Determine the (X, Y) coordinate at the center of the cell enclosing the given text.  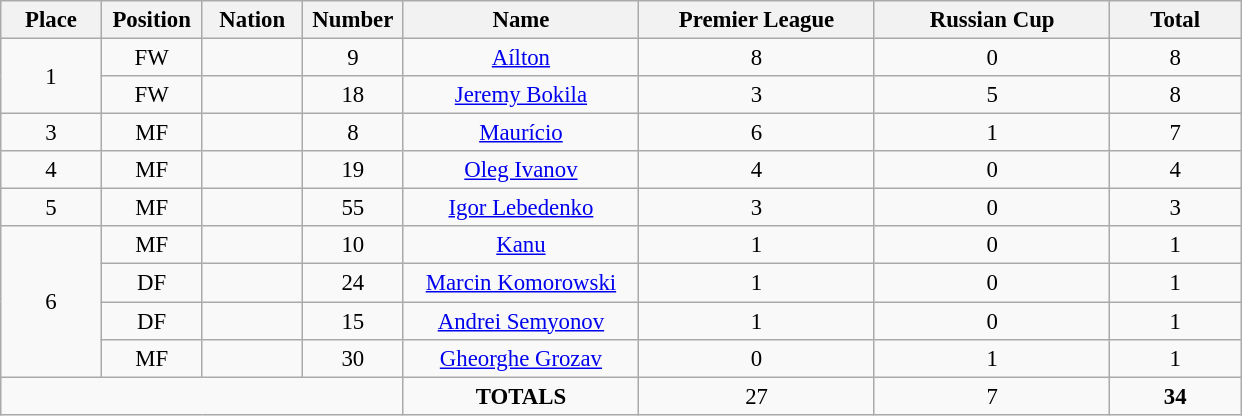
Russian Cup (992, 20)
Aílton (521, 58)
Number (354, 20)
TOTALS (521, 396)
34 (1176, 396)
Andrei Semyonov (521, 321)
Place (52, 20)
10 (354, 245)
Jeremy Bokila (521, 95)
Nation (252, 20)
19 (354, 170)
Marcin Komorowski (521, 283)
Premier League (757, 20)
Kanu (521, 245)
18 (354, 95)
55 (354, 208)
Oleg Ivanov (521, 170)
27 (757, 396)
Total (1176, 20)
Position (152, 20)
24 (354, 283)
Name (521, 20)
Igor Lebedenko (521, 208)
15 (354, 321)
Maurício (521, 133)
Gheorghe Grozav (521, 358)
9 (354, 58)
30 (354, 358)
